Locate the cell with the specified text and output its (x, y) center coordinate. 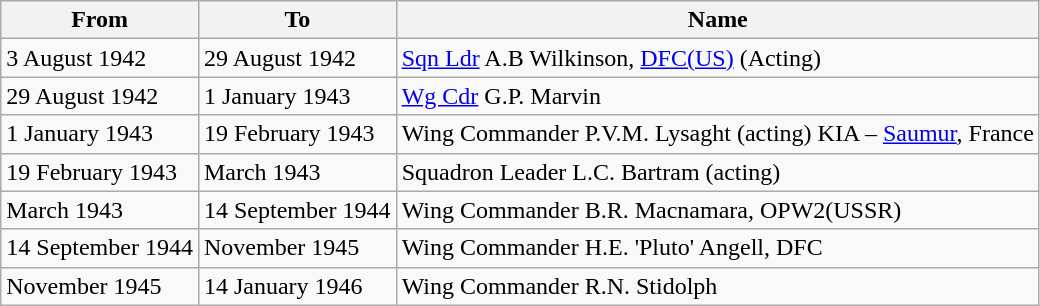
Wing Commander P.V.M. Lysaght (acting) KIA – Saumur, France (718, 134)
Wing Commander R.N. Stidolph (718, 286)
14 January 1946 (297, 286)
From (100, 20)
Sqn Ldr A.B Wilkinson, DFC(US) (Acting) (718, 58)
To (297, 20)
3 August 1942 (100, 58)
Wing Commander H.E. 'Pluto' Angell, DFC (718, 248)
Squadron Leader L.C. Bartram (acting) (718, 172)
Wg Cdr G.P. Marvin (718, 96)
Wing Commander B.R. Macnamara, OPW2(USSR) (718, 210)
Name (718, 20)
